Output the (X, Y) coordinate of the center of the cell containing the given text.  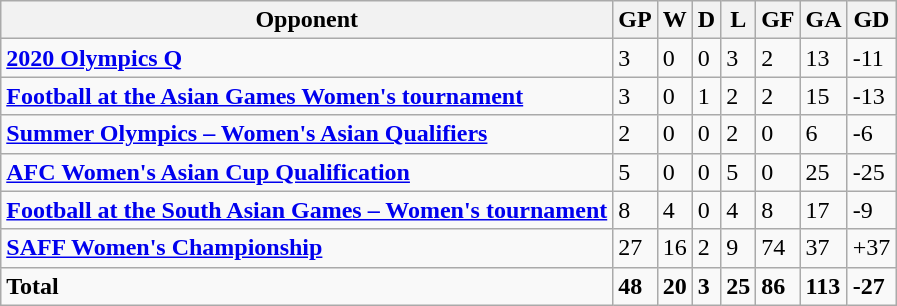
SAFF Women's Championship (307, 248)
GA (824, 20)
20 (674, 286)
Football at the Asian Games Women's tournament (307, 96)
-6 (872, 134)
-11 (872, 58)
2020 Olympics Q (307, 58)
15 (824, 96)
86 (778, 286)
-27 (872, 286)
GF (778, 20)
9 (738, 248)
-13 (872, 96)
6 (824, 134)
Summer Olympics – Women's Asian Qualifiers (307, 134)
13 (824, 58)
48 (635, 286)
16 (674, 248)
W (674, 20)
1 (706, 96)
74 (778, 248)
113 (824, 286)
+37 (872, 248)
Football at the South Asian Games – Women's tournament (307, 210)
-25 (872, 172)
17 (824, 210)
L (738, 20)
37 (824, 248)
GD (872, 20)
27 (635, 248)
Opponent (307, 20)
AFC Women's Asian Cup Qualification (307, 172)
GP (635, 20)
D (706, 20)
-9 (872, 210)
Total (307, 286)
